Output the (x, y) coordinate of the center of the cell containing the given text.  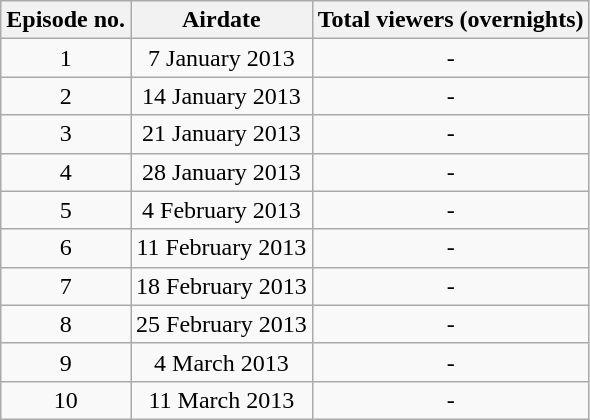
4 March 2013 (222, 362)
21 January 2013 (222, 134)
2 (66, 96)
18 February 2013 (222, 286)
Episode no. (66, 20)
Airdate (222, 20)
4 February 2013 (222, 210)
10 (66, 400)
9 (66, 362)
3 (66, 134)
28 January 2013 (222, 172)
Total viewers (overnights) (450, 20)
4 (66, 172)
11 March 2013 (222, 400)
1 (66, 58)
11 February 2013 (222, 248)
14 January 2013 (222, 96)
5 (66, 210)
8 (66, 324)
7 January 2013 (222, 58)
7 (66, 286)
25 February 2013 (222, 324)
6 (66, 248)
